Find where the given text appears and provide that cell's center as [x, y] coordinate. 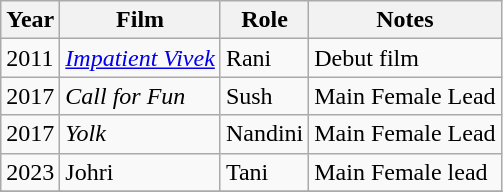
2011 [30, 58]
Johri [140, 172]
Yolk [140, 134]
Call for Fun [140, 96]
Sush [264, 96]
Film [140, 20]
Debut film [405, 58]
Impatient Vivek [140, 58]
Nandini [264, 134]
2023 [30, 172]
Rani [264, 58]
Role [264, 20]
Notes [405, 20]
Year [30, 20]
Tani [264, 172]
Main Female lead [405, 172]
